Find where the given text appears and provide that cell's center as (x, y) coordinate. 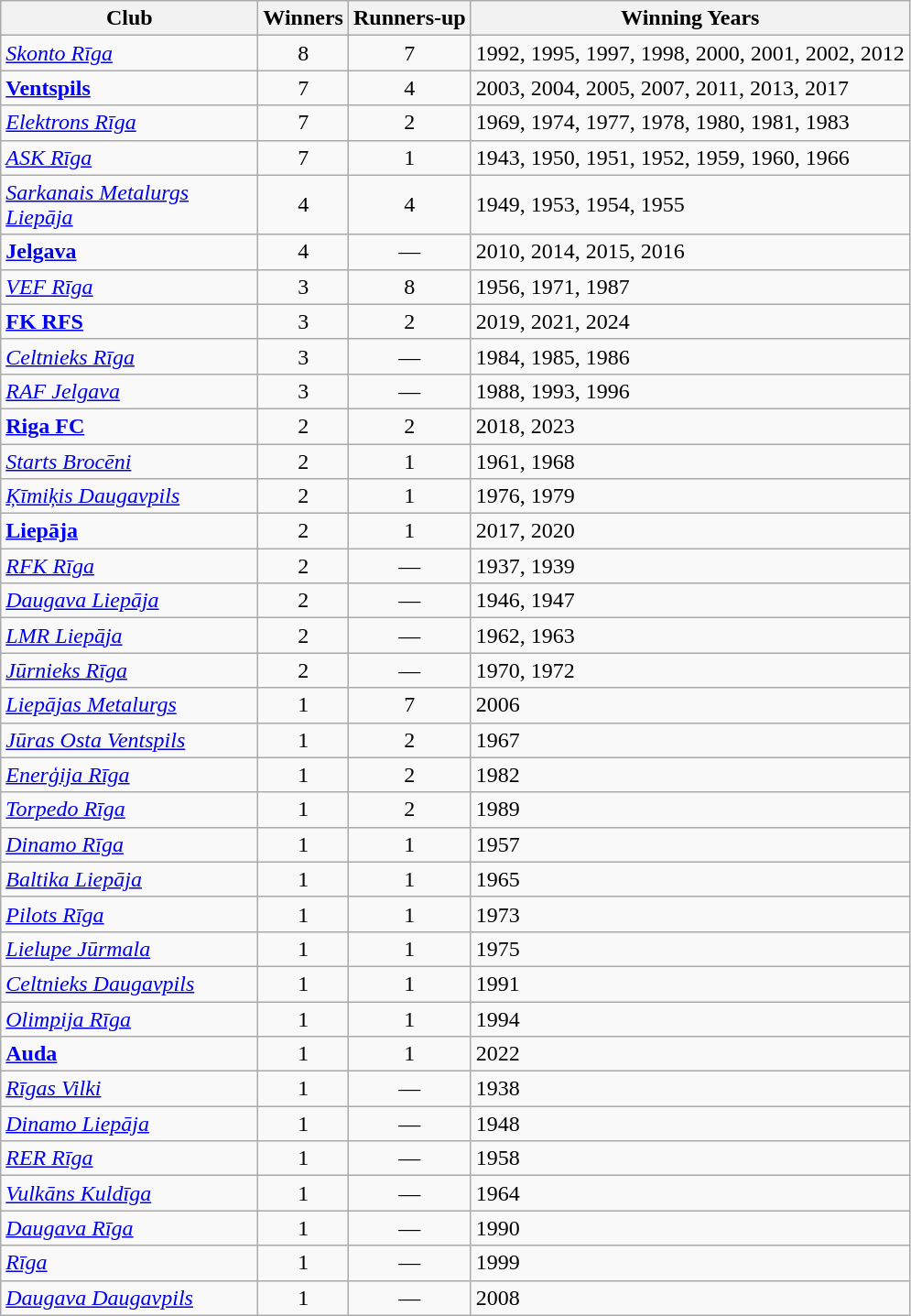
Auda (130, 1054)
1991 (690, 984)
1957 (690, 844)
Liepāja (130, 531)
Runners-up (409, 18)
Ķīmiķis Daugavpils (130, 496)
Pilots Rīga (130, 914)
1970, 1972 (690, 670)
2018, 2023 (690, 426)
2017, 2020 (690, 531)
Vulkāns Kuldīga (130, 1193)
1958 (690, 1158)
1937, 1939 (690, 566)
2019, 2021, 2024 (690, 321)
RER Rīga (130, 1158)
Ventspils (130, 88)
1956, 1971, 1987 (690, 287)
1965 (690, 879)
RFK Rīga (130, 566)
1988, 1993, 1996 (690, 391)
Baltika Liepāja (130, 879)
Dinamo Rīga (130, 844)
1982 (690, 775)
1962, 1963 (690, 636)
Daugava Rīga (130, 1228)
Winning Years (690, 18)
1948 (690, 1124)
1946, 1947 (690, 601)
1949, 1953, 1954, 1955 (690, 205)
ASK Rīga (130, 158)
Dinamo Liepāja (130, 1124)
Torpedo Rīga (130, 810)
1964 (690, 1193)
1973 (690, 914)
Skonto Rīga (130, 53)
Liepājas Metalurgs (130, 705)
1999 (690, 1263)
2022 (690, 1054)
2010, 2014, 2015, 2016 (690, 252)
Celtnieks Rīga (130, 356)
1969, 1974, 1977, 1978, 1980, 1981, 1983 (690, 123)
VEF Rīga (130, 287)
1967 (690, 740)
Enerģija Rīga (130, 775)
1984, 1985, 1986 (690, 356)
Celtnieks Daugavpils (130, 984)
1992, 1995, 1997, 1998, 2000, 2001, 2002, 2012 (690, 53)
LMR Liepāja (130, 636)
2003, 2004, 2005, 2007, 2011, 2013, 2017 (690, 88)
1994 (690, 1019)
Daugava Daugavpils (130, 1298)
1990 (690, 1228)
1975 (690, 949)
1943, 1950, 1951, 1952, 1959, 1960, 1966 (690, 158)
Jelgava (130, 252)
Club (130, 18)
Rīga (130, 1263)
Riga FC (130, 426)
FK RFS (130, 321)
RAF Jelgava (130, 391)
Winners (304, 18)
1938 (690, 1089)
Jūrnieks Rīga (130, 670)
Olimpija Rīga (130, 1019)
2008 (690, 1298)
2006 (690, 705)
Rīgas Vilki (130, 1089)
Sarkanais Metalurgs Liepāja (130, 205)
Daugava Liepāja (130, 601)
Starts Brocēni (130, 461)
Lielupe Jūrmala (130, 949)
Jūras Osta Ventspils (130, 740)
1989 (690, 810)
Elektrons Rīga (130, 123)
1961, 1968 (690, 461)
1976, 1979 (690, 496)
